Scan for the cell matching the given text and deliver its (X, Y) coordinate at center. 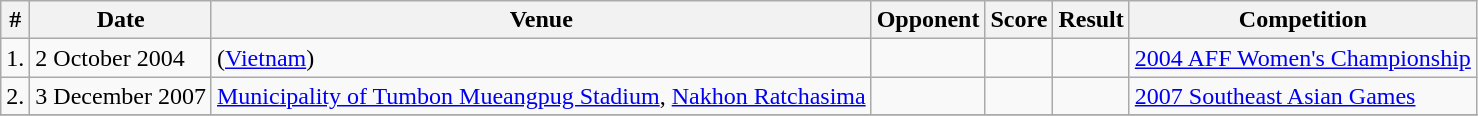
# (16, 20)
Municipality of Tumbon Mueangpug Stadium, Nakhon Ratchasima (541, 96)
(Vietnam) (541, 58)
Opponent (928, 20)
Result (1091, 20)
2007 Southeast Asian Games (1302, 96)
Competition (1302, 20)
Score (1019, 20)
2. (16, 96)
2004 AFF Women's Championship (1302, 58)
3 December 2007 (121, 96)
Venue (541, 20)
2 October 2004 (121, 58)
Date (121, 20)
1. (16, 58)
